Identify which cell holds the provided text, then report its [x, y] central coordinate. 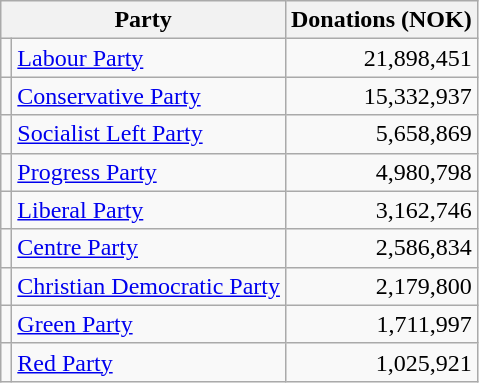
2,586,834 [381, 248]
Conservative Party [149, 96]
Socialist Left Party [149, 134]
Labour Party [149, 58]
Christian Democratic Party [149, 286]
5,658,869 [381, 134]
1,025,921 [381, 362]
2,179,800 [381, 286]
Red Party [149, 362]
Progress Party [149, 172]
Donations (NOK) [381, 20]
Party [144, 20]
1,711,997 [381, 324]
15,332,937 [381, 96]
3,162,746 [381, 210]
Green Party [149, 324]
21,898,451 [381, 58]
Centre Party [149, 248]
Liberal Party [149, 210]
4,980,798 [381, 172]
